Locate the cell with the specified text and output its [x, y] center coordinate. 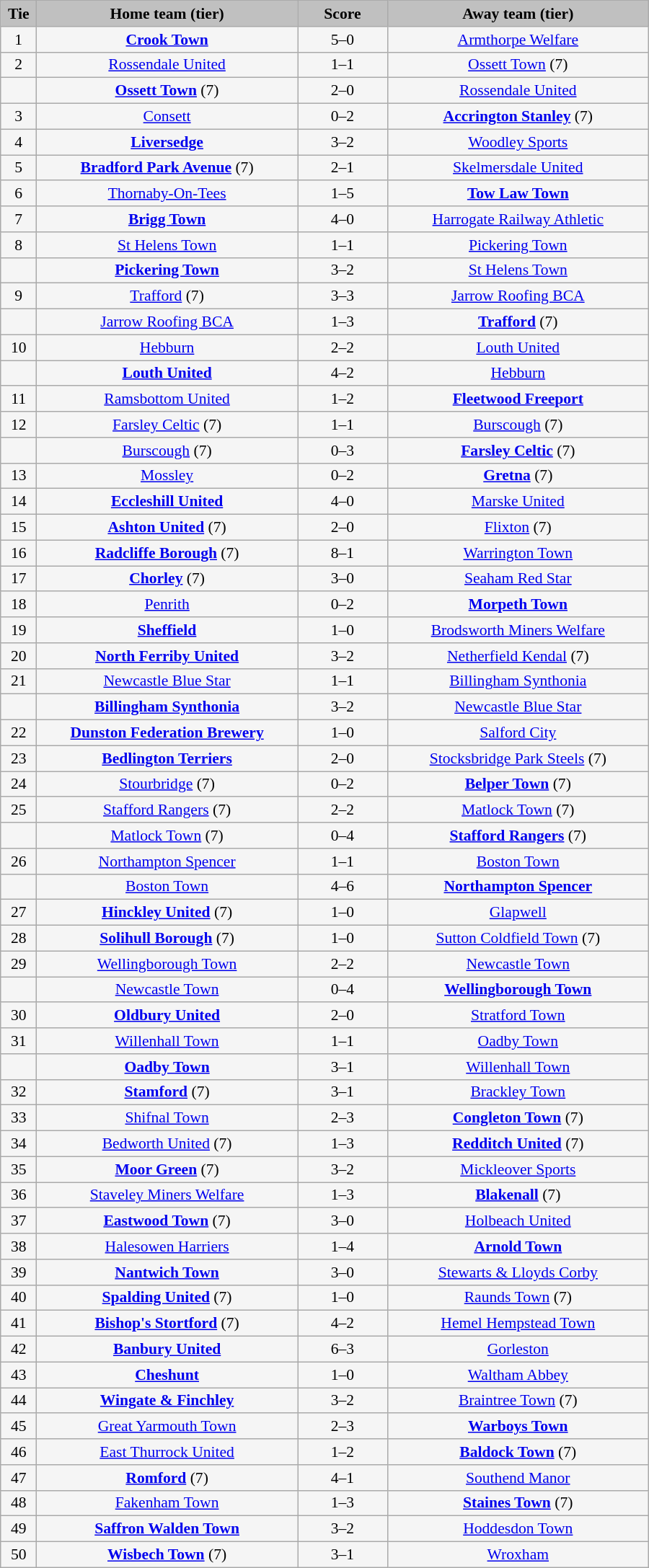
Wroxham [518, 1555]
45 [19, 1427]
East Thurrock United [167, 1452]
Brigg Town [167, 219]
7 [19, 219]
Staveley Miners Welfare [167, 1195]
49 [19, 1529]
5–0 [343, 40]
4–1 [343, 1478]
6 [19, 194]
Fleetwood Freeport [518, 399]
Liversedge [167, 142]
Waltham Abbey [518, 1375]
Romford (7) [167, 1478]
Mossley [167, 476]
32 [19, 1092]
Warrington Town [518, 553]
2–1 [343, 168]
Ramsbottom United [167, 399]
0–3 [343, 451]
46 [19, 1452]
39 [19, 1272]
37 [19, 1221]
Radcliffe Borough (7) [167, 553]
Bishop's Stortford (7) [167, 1324]
Brodsworth Miners Welfare [518, 630]
Dunston Federation Brewery [167, 733]
Wisbech Town (7) [167, 1555]
35 [19, 1169]
Tie [19, 14]
Thornaby-On-Tees [167, 194]
28 [19, 939]
Stocksbridge Park Steels (7) [518, 758]
Tow Law Town [518, 194]
20 [19, 656]
Skelmersdale United [518, 168]
Chorley (7) [167, 579]
19 [19, 630]
8–1 [343, 553]
31 [19, 1041]
Stratford Town [518, 1016]
44 [19, 1401]
8 [19, 245]
Hemel Hempstead Town [518, 1324]
Saffron Walden Town [167, 1529]
Penrith [167, 605]
Sutton Coldfield Town (7) [518, 939]
Warboys Town [518, 1427]
Belper Town (7) [518, 784]
Nantwich Town [167, 1272]
38 [19, 1246]
Morpeth Town [518, 605]
Home team (tier) [167, 14]
40 [19, 1298]
14 [19, 502]
9 [19, 296]
Blakenall (7) [518, 1195]
Mickleover Sports [518, 1169]
Consett [167, 117]
Netherfield Kendal (7) [518, 656]
Raunds Town (7) [518, 1298]
Baldock Town (7) [518, 1452]
Flixton (7) [518, 528]
Oldbury United [167, 1016]
Moor Green (7) [167, 1169]
23 [19, 758]
2 [19, 65]
Gorleston [518, 1350]
Holbeach United [518, 1221]
1–5 [343, 194]
13 [19, 476]
Harrogate Railway Athletic [518, 219]
Arnold Town [518, 1246]
North Ferriby United [167, 656]
Hinckley United (7) [167, 913]
30 [19, 1016]
43 [19, 1375]
21 [19, 681]
Score [343, 14]
Southend Manor [518, 1478]
1–4 [343, 1246]
Hoddesdon Town [518, 1529]
17 [19, 579]
Stourbridge (7) [167, 784]
4–6 [343, 887]
Armthorpe Welfare [518, 40]
24 [19, 784]
29 [19, 964]
Bedworth United (7) [167, 1144]
Salford City [518, 733]
Solihull Borough (7) [167, 939]
34 [19, 1144]
Halesowen Harriers [167, 1246]
Woodley Sports [518, 142]
6–3 [343, 1350]
36 [19, 1195]
33 [19, 1118]
Marske United [518, 502]
Stewarts & Lloyds Corby [518, 1272]
Crook Town [167, 40]
1 [19, 40]
48 [19, 1503]
Great Yarmouth Town [167, 1427]
18 [19, 605]
Brackley Town [518, 1092]
Bedlington Terriers [167, 758]
Gretna (7) [518, 476]
Braintree Town (7) [518, 1401]
50 [19, 1555]
12 [19, 425]
Shifnal Town [167, 1118]
26 [19, 861]
Glapwell [518, 913]
Stamford (7) [167, 1092]
16 [19, 553]
25 [19, 810]
Away team (tier) [518, 14]
47 [19, 1478]
15 [19, 528]
Congleton Town (7) [518, 1118]
Wingate & Finchley [167, 1401]
4 [19, 142]
Spalding United (7) [167, 1298]
5 [19, 168]
Cheshunt [167, 1375]
41 [19, 1324]
Seaham Red Star [518, 579]
27 [19, 913]
Ashton United (7) [167, 528]
10 [19, 347]
Eccleshill United [167, 502]
22 [19, 733]
Accrington Stanley (7) [518, 117]
Staines Town (7) [518, 1503]
Bradford Park Avenue (7) [167, 168]
11 [19, 399]
Fakenham Town [167, 1503]
3 [19, 117]
Eastwood Town (7) [167, 1221]
3–3 [343, 296]
Banbury United [167, 1350]
Redditch United (7) [518, 1144]
42 [19, 1350]
Sheffield [167, 630]
